Provide the [X, Y] coordinate of the cell's center where the given text is located.  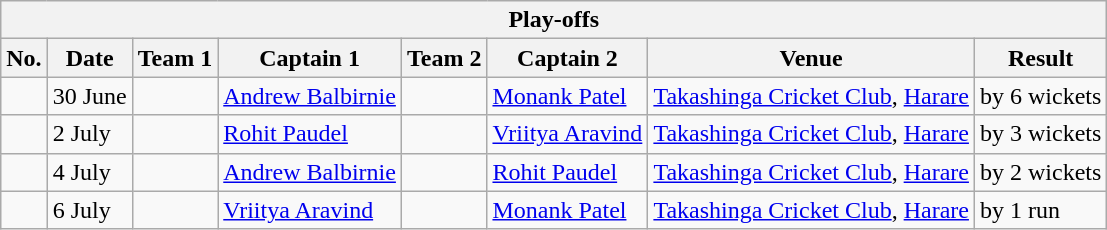
Captain 1 [310, 58]
Team 1 [175, 58]
Captain 2 [568, 58]
6 July [90, 210]
30 June [90, 96]
Date [90, 58]
Play-offs [554, 20]
4 July [90, 172]
2 July [90, 134]
No. [24, 58]
Result [1040, 58]
Team 2 [444, 58]
by 1 run [1040, 210]
by 3 wickets [1040, 134]
Venue [812, 58]
by 2 wickets [1040, 172]
by 6 wickets [1040, 96]
